Pinpoint the cell where the given text exists, returning its [x, y] midpoint coordinate. 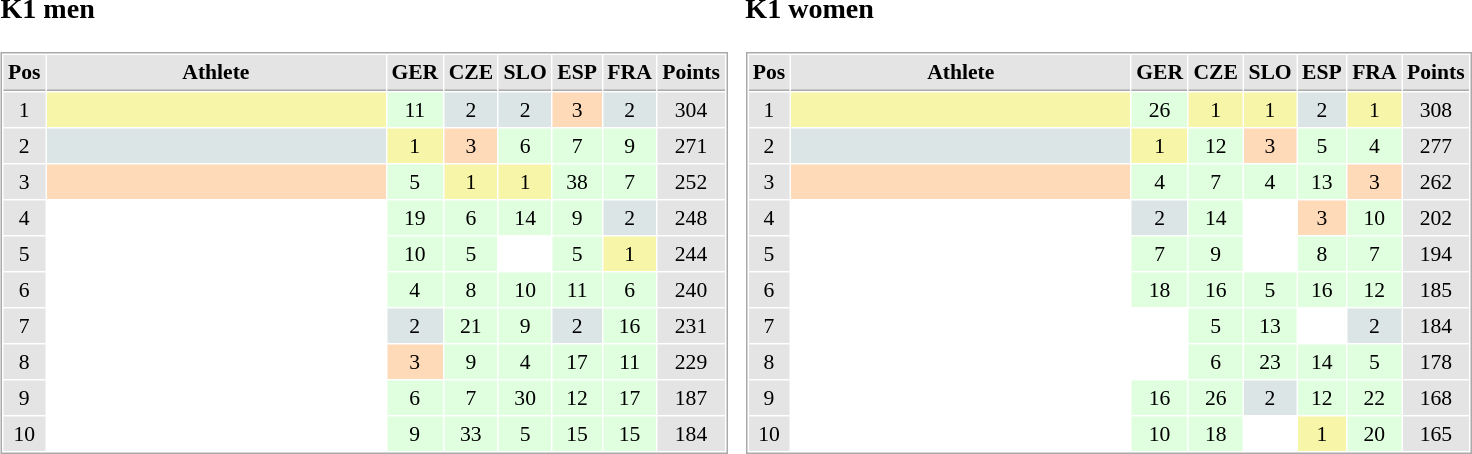
240 [692, 290]
22 [1374, 398]
38 [578, 182]
248 [692, 218]
19 [415, 218]
187 [692, 398]
30 [525, 398]
20 [1374, 434]
21 [470, 326]
277 [1436, 146]
231 [692, 326]
262 [1436, 182]
244 [692, 254]
271 [692, 146]
194 [1436, 254]
229 [692, 362]
165 [1436, 434]
33 [470, 434]
202 [1436, 218]
252 [692, 182]
168 [1436, 398]
23 [1270, 362]
304 [692, 110]
185 [1436, 290]
178 [1436, 362]
308 [1436, 110]
